Capture the cell that displays the provided text and extract its [X, Y] central coordinate. 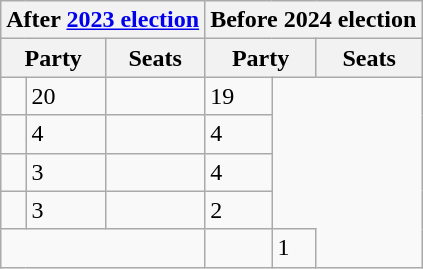
1 [294, 248]
After 2023 election [103, 20]
20 [66, 96]
2 [238, 210]
Before 2024 election [314, 20]
19 [238, 96]
